Provide the (x, y) coordinate of the cell's center where the given text is located.  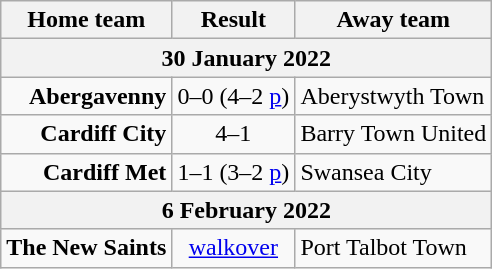
30 January 2022 (246, 58)
Barry Town United (394, 134)
Cardiff City (86, 134)
walkover (234, 248)
Result (234, 20)
The New Saints (86, 248)
Swansea City (394, 172)
Home team (86, 20)
Aberystwyth Town (394, 96)
Port Talbot Town (394, 248)
Abergavenny (86, 96)
Away team (394, 20)
4–1 (234, 134)
Cardiff Met (86, 172)
6 February 2022 (246, 210)
0–0 (4–2 p) (234, 96)
1–1 (3–2 p) (234, 172)
